Identify which cell holds the provided text, then report its (X, Y) central coordinate. 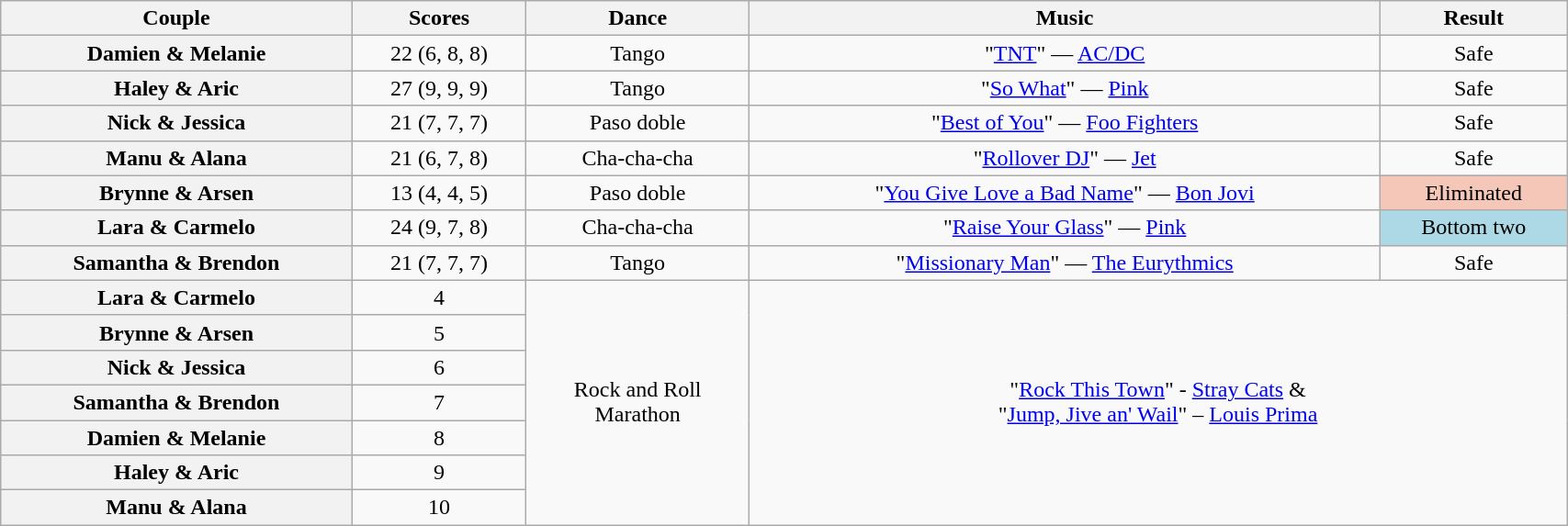
Result (1473, 18)
21 (6, 7, 8) (439, 158)
8 (439, 438)
24 (9, 7, 8) (439, 228)
13 (4, 4, 5) (439, 193)
7 (439, 402)
Dance (637, 18)
"Rock This Town" - Stray Cats &"Jump, Jive an' Wail" – Louis Prima (1157, 402)
6 (439, 367)
"Best of You" — Foo Fighters (1064, 123)
Scores (439, 18)
27 (9, 9, 9) (439, 88)
Eliminated (1473, 193)
Music (1064, 18)
"You Give Love a Bad Name" — Bon Jovi (1064, 193)
9 (439, 473)
10 (439, 508)
Bottom two (1473, 228)
Rock and RollMarathon (637, 402)
22 (6, 8, 8) (439, 53)
"Rollover DJ" — Jet (1064, 158)
"Raise Your Glass" — Pink (1064, 228)
5 (439, 332)
4 (439, 297)
Couple (176, 18)
"So What" — Pink (1064, 88)
"Missionary Man" — The Eurythmics (1064, 263)
"TNT" — AC/DC (1064, 53)
